Determine the [X, Y] coordinate at the center of the cell enclosing the given text.  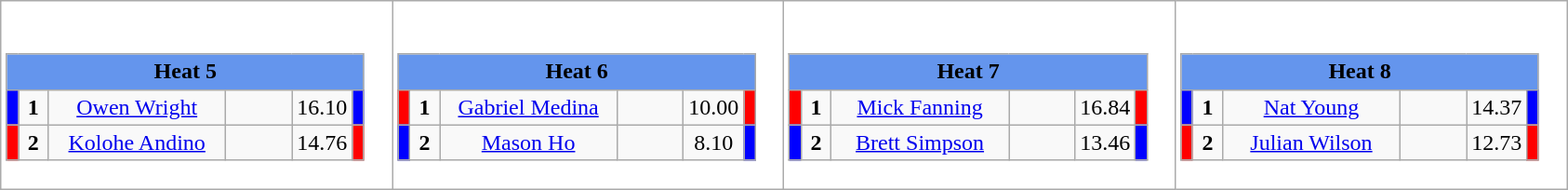
Mason Ho [528, 142]
13.46 [1105, 142]
14.37 [1497, 107]
14.76 [322, 142]
10.00 [714, 107]
16.10 [322, 107]
12.73 [1497, 142]
8.10 [714, 142]
Heat 6 [577, 72]
Heat 6 1 Gabriel Medina 10.00 2 Mason Ho 8.10 [588, 95]
Heat 5 [185, 72]
Heat 8 [1360, 72]
Heat 7 [968, 72]
Kolohe Andino [138, 142]
Gabriel Medina [528, 107]
Heat 8 1 Nat Young 14.37 2 Julian Wilson 12.73 [1371, 95]
16.84 [1105, 107]
Julian Wilson [1311, 142]
Owen Wright [138, 107]
Brett Simpson [921, 142]
Heat 7 1 Mick Fanning 16.84 2 Brett Simpson 13.46 [980, 95]
Nat Young [1311, 107]
Heat 5 1 Owen Wright 16.10 2 Kolohe Andino 14.76 [197, 95]
Mick Fanning [921, 107]
